Identify which cell holds the provided text, then report its (x, y) central coordinate. 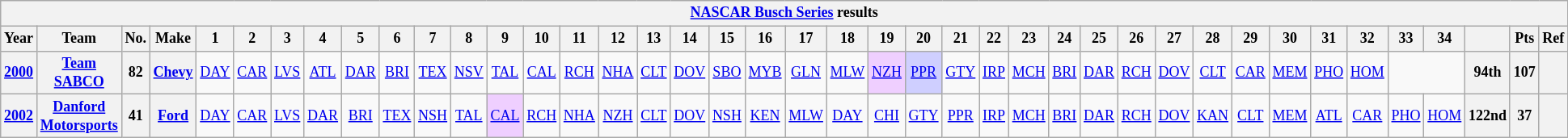
8 (469, 39)
NSV (469, 73)
Year (19, 39)
Pts (1524, 39)
2000 (19, 73)
KEN (765, 116)
25 (1100, 39)
10 (542, 39)
107 (1524, 73)
23 (1029, 39)
12 (618, 39)
20 (923, 39)
5 (361, 39)
21 (961, 39)
CHI (887, 116)
MYB (765, 73)
27 (1174, 39)
Chevy (173, 73)
Make (173, 39)
NASCAR Busch Series results (784, 13)
24 (1064, 39)
37 (1524, 116)
18 (847, 39)
26 (1136, 39)
2002 (19, 116)
Danford Motorsports (79, 116)
16 (765, 39)
31 (1329, 39)
13 (653, 39)
Ref (1553, 39)
34 (1444, 39)
6 (397, 39)
94th (1488, 73)
Team (79, 39)
11 (580, 39)
1 (215, 39)
122nd (1488, 116)
KAN (1213, 116)
22 (995, 39)
30 (1290, 39)
32 (1368, 39)
41 (136, 116)
SBO (728, 73)
No. (136, 39)
2 (252, 39)
14 (690, 39)
29 (1250, 39)
19 (887, 39)
82 (136, 73)
3 (288, 39)
GLN (805, 73)
9 (505, 39)
4 (323, 39)
33 (1405, 39)
Team SABCO (79, 73)
28 (1213, 39)
15 (728, 39)
Ford (173, 116)
17 (805, 39)
7 (433, 39)
